Extract the [X, Y] coordinate from the center of the cell holding the provided text.  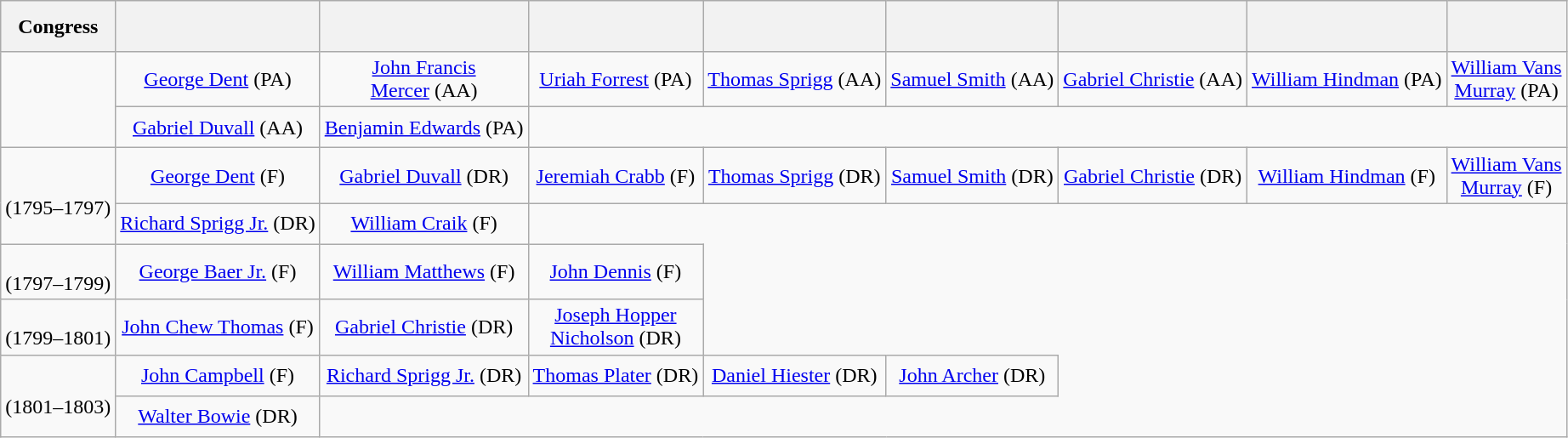
Walter Bowie (DR) [218, 416]
Gabriel Duvall (AA) [218, 128]
(1799–1801) [58, 327]
Congress [58, 26]
William Craik (F) [423, 224]
William Hindman (PA) [1347, 80]
John FrancisMercer (AA) [423, 80]
Gabriel Christie (AA) [1153, 80]
John Chew Thomas (F) [218, 327]
Uriah Forrest (PA) [616, 80]
Samuel Smith (DR) [973, 175]
William VansMurray (F) [1507, 175]
John Dennis (F) [616, 272]
Samuel Smith (AA) [973, 80]
George Dent (PA) [218, 80]
George Baer Jr. (F) [218, 272]
Gabriel Duvall (DR) [423, 175]
(1795–1797) [58, 196]
Thomas Plater (DR) [616, 375]
Benjamin Edwards (PA) [423, 128]
William VansMurray (PA) [1507, 80]
William Matthews (F) [423, 272]
William Hindman (F) [1347, 175]
George Dent (F) [218, 175]
Thomas Sprigg (DR) [794, 175]
(1801–1803) [58, 395]
(1797–1799) [58, 272]
John Archer (DR) [973, 375]
Daniel Hiester (DR) [794, 375]
John Campbell (F) [218, 375]
Jeremiah Crabb (F) [616, 175]
Thomas Sprigg (AA) [794, 80]
Joseph HopperNicholson (DR) [616, 327]
